Locate the cell with the specified text and output its [X, Y] center coordinate. 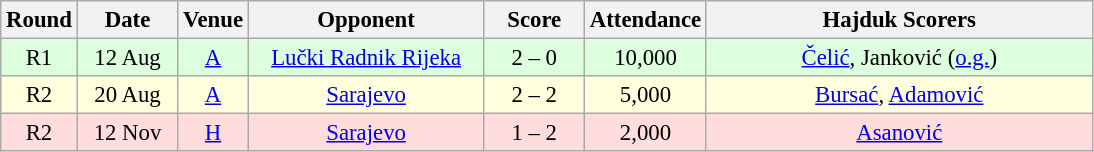
Date [128, 20]
Opponent [366, 20]
12 Nov [128, 133]
Hajduk Scorers [899, 20]
R1 [39, 58]
2 – 0 [534, 58]
12 Aug [128, 58]
H [214, 133]
2,000 [646, 133]
Score [534, 20]
5,000 [646, 95]
Čelić, Janković (o.g.) [899, 58]
Venue [214, 20]
Attendance [646, 20]
Asanović [899, 133]
10,000 [646, 58]
2 – 2 [534, 95]
Bursać, Adamović [899, 95]
Lučki Radnik Rijeka [366, 58]
1 – 2 [534, 133]
20 Aug [128, 95]
Round [39, 20]
